Find where the given text appears and provide that cell's center as [X, Y] coordinate. 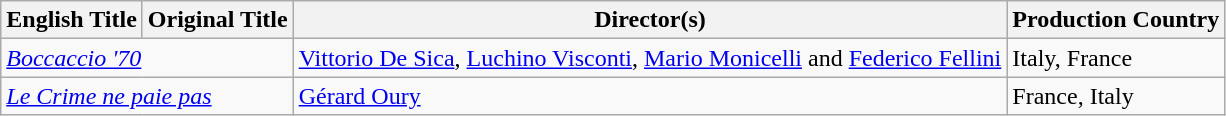
English Title [72, 20]
Gérard Oury [650, 96]
Original Title [218, 20]
Director(s) [650, 20]
Vittorio De Sica, Luchino Visconti, Mario Monicelli and Federico Fellini [650, 58]
Boccaccio '70 [147, 58]
Italy, France [1116, 58]
France, Italy [1116, 96]
Le Crime ne paie pas [147, 96]
Production Country [1116, 20]
